Find where the given text appears and provide that cell's center as (x, y) coordinate. 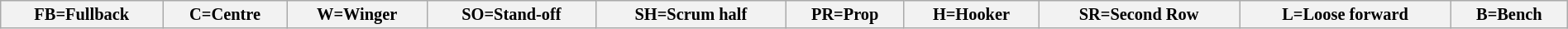
SH=Scrum half (691, 14)
H=Hooker (971, 14)
L=Loose forward (1346, 14)
W=Winger (357, 14)
SR=Second Row (1140, 14)
B=Bench (1508, 14)
FB=Fullback (82, 14)
SO=Stand-off (511, 14)
PR=Prop (845, 14)
C=Centre (225, 14)
